Scan for the cell matching the given text and deliver its [X, Y] coordinate at center. 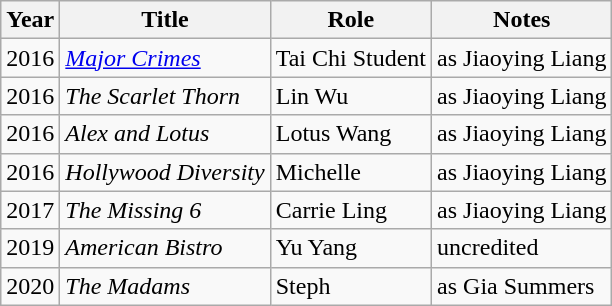
Lin Wu [350, 96]
Yu Yang [350, 248]
2017 [30, 210]
Carrie Ling [350, 210]
American Bistro [165, 248]
The Missing 6 [165, 210]
as Gia Summers [522, 286]
Hollywood Diversity [165, 172]
The Scarlet Thorn [165, 96]
Major Crimes [165, 58]
Title [165, 20]
Year [30, 20]
Role [350, 20]
Michelle [350, 172]
The Madams [165, 286]
2020 [30, 286]
Lotus Wang [350, 134]
Tai Chi Student [350, 58]
Alex and Lotus [165, 134]
uncredited [522, 248]
Steph [350, 286]
Notes [522, 20]
2019 [30, 248]
